Provide the (X, Y) coordinate of the cell's center where the given text is located.  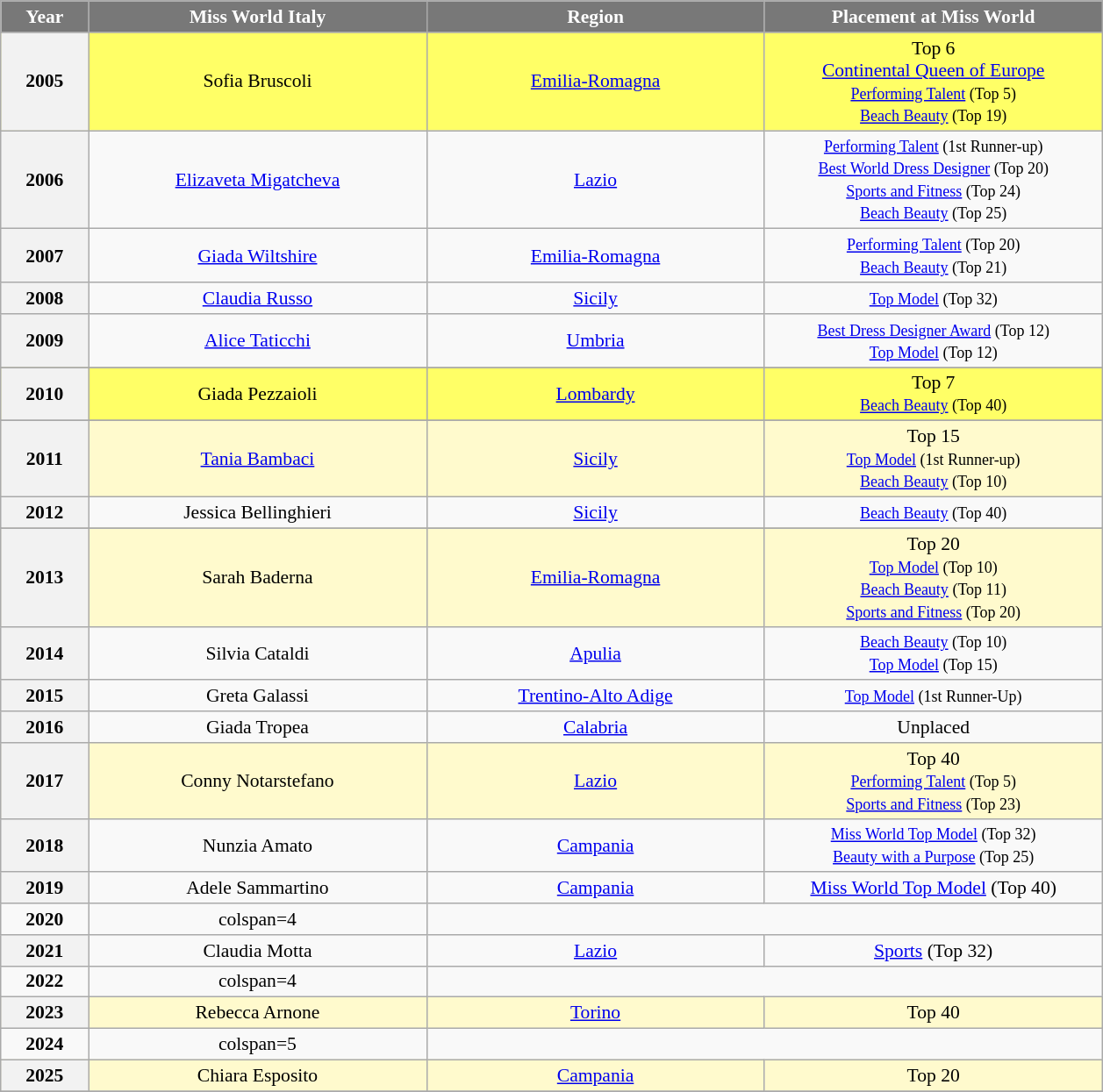
Best Dress Designer Award (Top 12)Top Model (Top 12) (934, 340)
2008 (45, 298)
Silvia Cataldi (258, 653)
2015 (45, 696)
Claudia Russo (258, 298)
2019 (45, 889)
Rebecca Arnone (258, 1013)
2007 (45, 256)
2020 (45, 919)
2025 (45, 1075)
colspan=5 (258, 1045)
Umbria (595, 340)
Giada Wiltshire (258, 256)
Adele Sammartino (258, 889)
Year (45, 17)
2013 (45, 577)
Unplaced (934, 727)
Sports (Top 32) (934, 951)
2021 (45, 951)
Jessica Bellinghieri (258, 513)
Top 6Continental Queen of EuropePerforming Talent (Top 5)Beach Beauty (Top 19) (934, 82)
Beach Beauty (Top 40) (934, 513)
2009 (45, 340)
2012 (45, 513)
Greta Galassi (258, 696)
Sofia Bruscoli (258, 82)
Miss World Top Model (Top 40) (934, 889)
Torino (595, 1013)
Trentino-Alto Adige (595, 696)
Top Model (1st Runner-Up) (934, 696)
2005 (45, 82)
Top 40 (934, 1013)
Top Model (Top 32) (934, 298)
Performing Talent (Top 20)Beach Beauty (Top 21) (934, 256)
2011 (45, 460)
Sarah Baderna (258, 577)
Top 40Performing Talent (Top 5)Sports and Fitness (Top 23) (934, 781)
Giada Pezzaioli (258, 395)
Performing Talent (1st Runner-up)Best World Dress Designer (Top 20)Sports and Fitness (Top 24)Beach Beauty (Top 25) (934, 180)
Top 15Top Model (1st Runner-up)Beach Beauty (Top 10) (934, 460)
Alice Taticchi (258, 340)
2017 (45, 781)
Claudia Motta (258, 951)
Giada Tropea (258, 727)
2010 (45, 395)
Elizaveta Migatcheva (258, 180)
2016 (45, 727)
Conny Notarstefano (258, 781)
2024 (45, 1045)
2014 (45, 653)
Placement at Miss World (934, 17)
Miss World Italy (258, 17)
Region (595, 17)
2023 (45, 1013)
Chiara Esposito (258, 1075)
Nunzia Amato (258, 846)
Lombardy (595, 395)
Miss World Top Model (Top 32)Beauty with a Purpose (Top 25) (934, 846)
Calabria (595, 727)
2006 (45, 180)
Top 20 (934, 1075)
2018 (45, 846)
Top 20Top Model (Top 10)Beach Beauty (Top 11)Sports and Fitness (Top 20) (934, 577)
2022 (45, 981)
Apulia (595, 653)
Beach Beauty (Top 10)Top Model (Top 15) (934, 653)
Tania Bambaci (258, 460)
Top 7Beach Beauty (Top 40) (934, 395)
